Locate the cell with the specified text and output its [x, y] center coordinate. 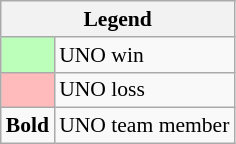
Legend [118, 19]
Bold [28, 126]
UNO loss [144, 90]
UNO win [144, 55]
UNO team member [144, 126]
